Output the [x, y] coordinate of the center of the cell containing the given text.  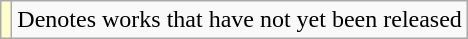
Denotes works that have not yet been released [240, 20]
